Return (X, Y) of the center of cell containing provided text 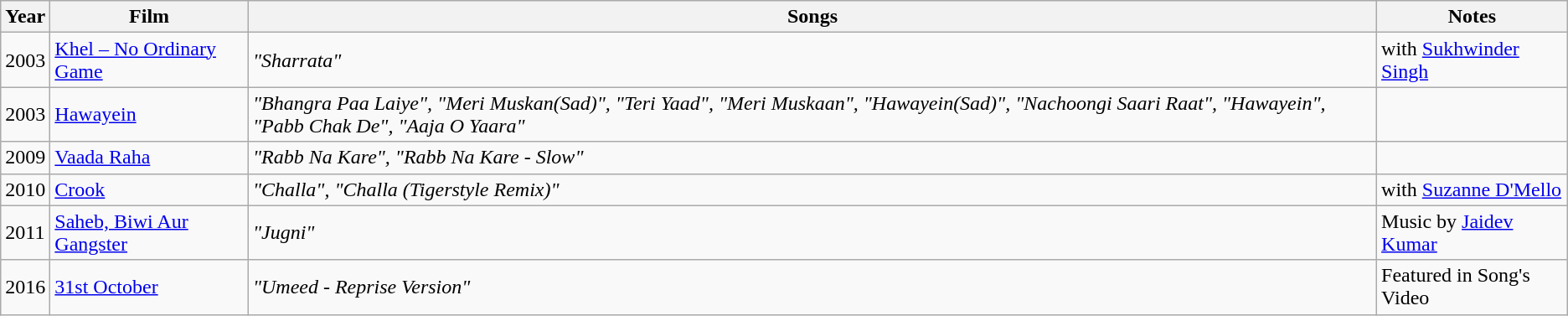
Crook (149, 189)
2016 (25, 287)
2010 (25, 189)
Songs (812, 17)
Notes (1473, 17)
"Umeed - Reprise Version" (812, 287)
Saheb, Biwi Aur Gangster (149, 233)
2009 (25, 158)
2011 (25, 233)
"Sharrata" (812, 60)
"Jugni" (812, 233)
Featured in Song's Video (1473, 287)
Year (25, 17)
Music by Jaidev Kumar (1473, 233)
"Rabb Na Kare", "Rabb Na Kare - Slow" (812, 158)
31st October (149, 287)
Khel – No Ordinary Game (149, 60)
Vaada Raha (149, 158)
with Sukhwinder Singh (1473, 60)
with Suzanne D'Mello (1473, 189)
Film (149, 17)
"Challa", "Challa (Tigerstyle Remix)" (812, 189)
Hawayein (149, 114)
